Scan for the cell matching the given text and deliver its (X, Y) coordinate at center. 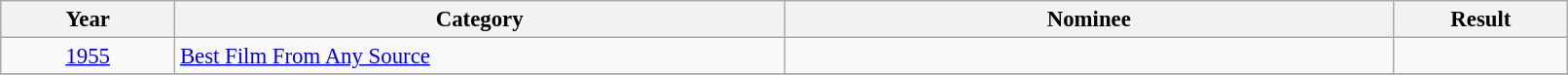
Result (1481, 19)
Year (88, 19)
Best Film From Any Source (480, 56)
Nominee (1089, 19)
1955 (88, 56)
Category (480, 19)
